Extract the [x, y] coordinate from the center of the cell holding the provided text.  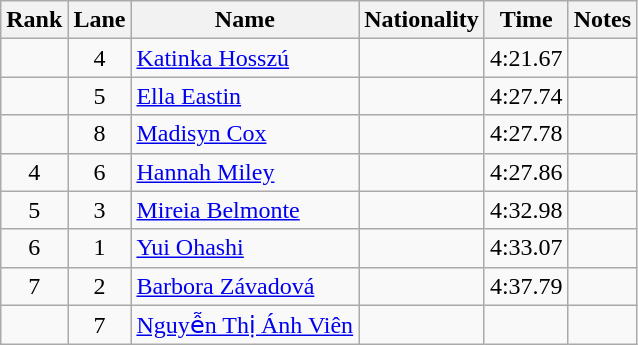
Lane [100, 20]
Nationality [422, 20]
Notes [602, 20]
4:33.07 [526, 248]
2 [100, 286]
4:21.67 [526, 58]
4:32.98 [526, 210]
Yui Ohashi [245, 248]
Name [245, 20]
8 [100, 134]
4:27.86 [526, 172]
Rank [34, 20]
Barbora Závadová [245, 286]
Madisyn Cox [245, 134]
Ella Eastin [245, 96]
4:27.78 [526, 134]
Mireia Belmonte [245, 210]
Hannah Miley [245, 172]
4:27.74 [526, 96]
Katinka Hosszú [245, 58]
3 [100, 210]
1 [100, 248]
Time [526, 20]
4:37.79 [526, 286]
Nguyễn Thị Ánh Viên [245, 325]
